For the text-containing cell, return its midpoint in (x, y) coordinate format. 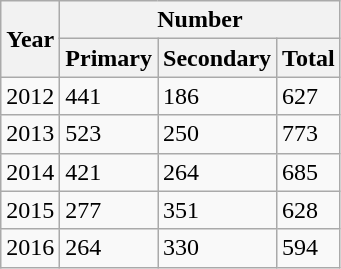
2013 (30, 134)
330 (218, 248)
523 (109, 134)
Primary (109, 58)
Total (309, 58)
2012 (30, 96)
277 (109, 210)
685 (309, 172)
Secondary (218, 58)
627 (309, 96)
628 (309, 210)
2015 (30, 210)
351 (218, 210)
250 (218, 134)
421 (109, 172)
Year (30, 39)
441 (109, 96)
186 (218, 96)
594 (309, 248)
773 (309, 134)
2016 (30, 248)
2014 (30, 172)
Number (200, 20)
